Return [X, Y] of the center of cell containing provided text 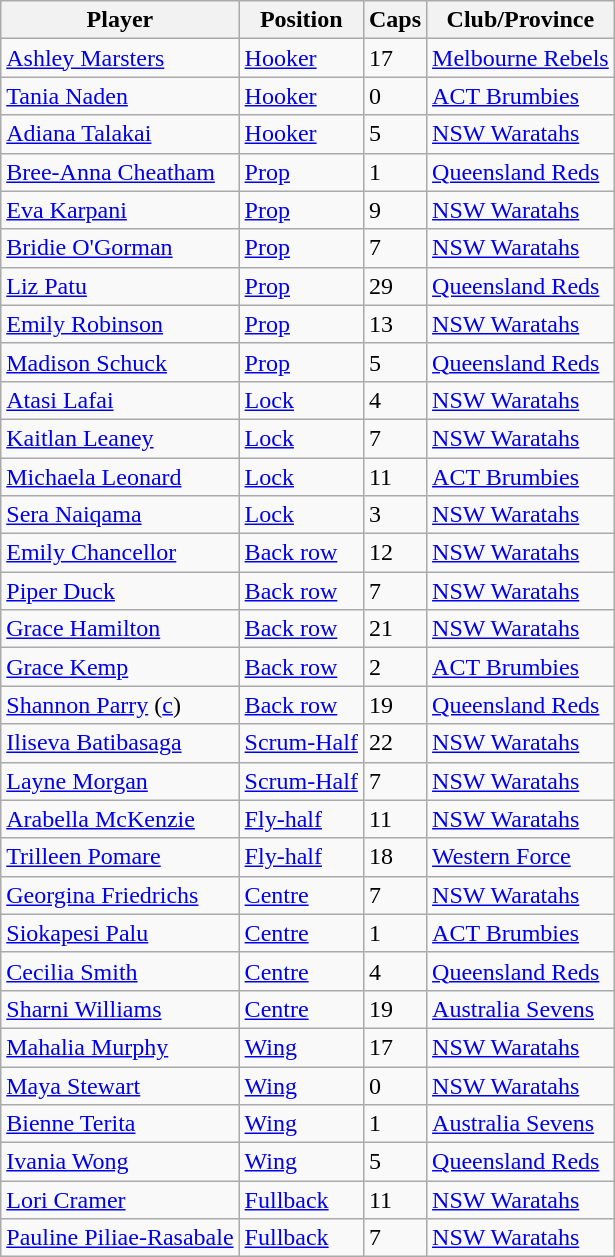
Grace Kemp [120, 667]
3 [394, 515]
Sera Naiqama [120, 515]
Bridie O'Gorman [120, 248]
Tania Naden [120, 96]
Emily Robinson [120, 324]
Bienne Terita [120, 1124]
Lori Cramer [120, 1200]
Eva Karpani [120, 210]
Grace Hamilton [120, 629]
2 [394, 667]
Layne Morgan [120, 781]
12 [394, 553]
22 [394, 743]
Mahalia Murphy [120, 1047]
Liz Patu [120, 286]
18 [394, 857]
Georgina Friedrichs [120, 895]
Bree-Anna Cheatham [120, 172]
Cecilia Smith [120, 971]
Kaitlan Leaney [120, 438]
Trilleen Pomare [120, 857]
Ivania Wong [120, 1162]
Maya Stewart [120, 1085]
Pauline Piliae-Rasabale [120, 1238]
Piper Duck [120, 591]
Player [120, 20]
Emily Chancellor [120, 553]
Western Force [521, 857]
9 [394, 210]
Position [301, 20]
Siokapesi Palu [120, 933]
Melbourne Rebels [521, 58]
Michaela Leonard [120, 477]
Arabella McKenzie [120, 819]
29 [394, 286]
21 [394, 629]
Shannon Parry (c) [120, 705]
Sharni Williams [120, 1009]
Atasi Lafai [120, 400]
Adiana Talakai [120, 134]
Madison Schuck [120, 362]
Caps [394, 20]
13 [394, 324]
Club/Province [521, 20]
Iliseva Batibasaga [120, 743]
Ashley Marsters [120, 58]
